Search for the cell housing the specified text and yield its (x, y) center coordinate. 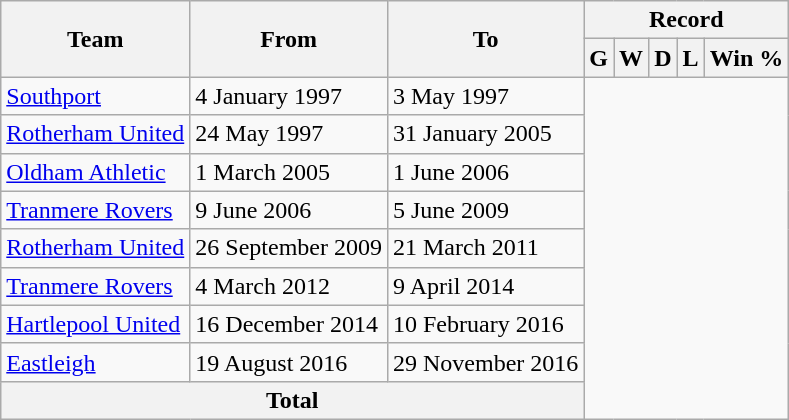
W (632, 58)
1 March 2005 (289, 172)
Win % (746, 58)
To (485, 39)
G (599, 58)
Total (292, 400)
5 June 2009 (485, 210)
31 January 2005 (485, 134)
Oldham Athletic (96, 172)
9 June 2006 (289, 210)
D (663, 58)
1 June 2006 (485, 172)
4 January 1997 (289, 96)
24 May 1997 (289, 134)
Team (96, 39)
26 September 2009 (289, 248)
L (690, 58)
19 August 2016 (289, 362)
Southport (96, 96)
21 March 2011 (485, 248)
16 December 2014 (289, 324)
From (289, 39)
Hartlepool United (96, 324)
3 May 1997 (485, 96)
29 November 2016 (485, 362)
10 February 2016 (485, 324)
9 April 2014 (485, 286)
Eastleigh (96, 362)
4 March 2012 (289, 286)
Record (686, 20)
